Identify which cell holds the provided text, then report its (x, y) central coordinate. 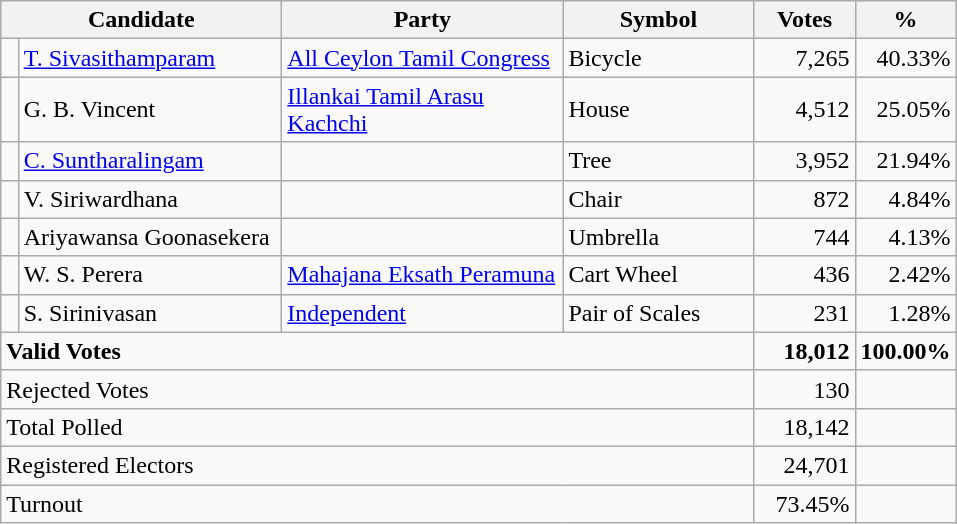
130 (804, 389)
18,012 (804, 351)
Votes (804, 20)
3,952 (804, 161)
100.00% (906, 351)
House (658, 110)
Candidate (142, 20)
Bicycle (658, 58)
24,701 (804, 465)
25.05% (906, 110)
W. S. Perera (150, 275)
Total Polled (378, 427)
1.28% (906, 313)
Chair (658, 199)
7,265 (804, 58)
C. Suntharalingam (150, 161)
Ariyawansa Goonasekera (150, 237)
18,142 (804, 427)
2.42% (906, 275)
Symbol (658, 20)
Pair of Scales (658, 313)
4.84% (906, 199)
Cart Wheel (658, 275)
Rejected Votes (378, 389)
T. Sivasithamparam (150, 58)
872 (804, 199)
All Ceylon Tamil Congress (422, 58)
40.33% (906, 58)
Mahajana Eksath Peramuna (422, 275)
744 (804, 237)
G. B. Vincent (150, 110)
Turnout (378, 503)
Illankai Tamil Arasu Kachchi (422, 110)
231 (804, 313)
Party (422, 20)
4.13% (906, 237)
Tree (658, 161)
436 (804, 275)
% (906, 20)
S. Sirinivasan (150, 313)
Independent (422, 313)
Umbrella (658, 237)
V. Siriwardhana (150, 199)
4,512 (804, 110)
21.94% (906, 161)
Registered Electors (378, 465)
Valid Votes (378, 351)
73.45% (804, 503)
